Extract the [x, y] coordinate from the center of the cell holding the provided text.  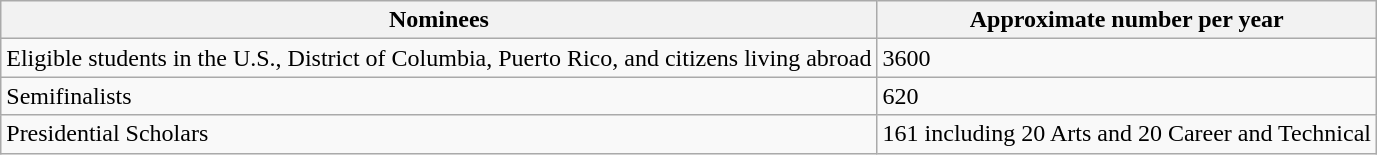
620 [1126, 96]
3600 [1126, 58]
Presidential Scholars [439, 134]
Eligible students in the U.S., District of Columbia, Puerto Rico, and citizens living abroad [439, 58]
Nominees [439, 20]
Approximate number per year [1126, 20]
161 including 20 Arts and 20 Career and Technical [1126, 134]
Semifinalists [439, 96]
